For the text-containing cell, return its midpoint in (x, y) coordinate format. 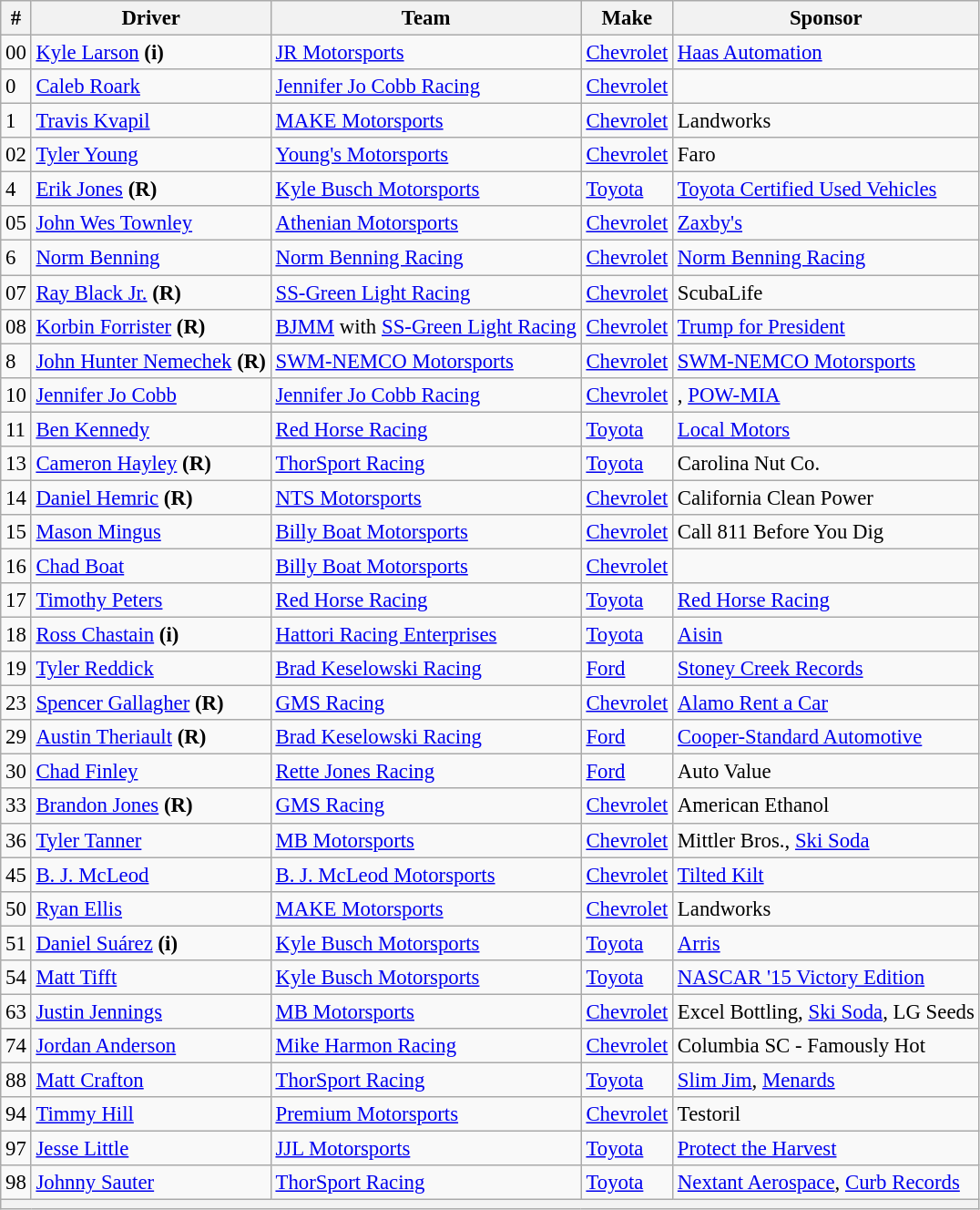
Slim Jim, Menards (827, 1080)
Rette Jones Racing (426, 772)
Daniel Hemric (R) (151, 497)
Matt Crafton (151, 1080)
00 (16, 53)
Mike Harmon Racing (426, 1046)
, POW-MIA (827, 395)
Cooper-Standard Automotive (827, 737)
63 (16, 1011)
13 (16, 464)
Zaxby's (827, 223)
Austin Theriault (R) (151, 737)
John Hunter Nemechek (R) (151, 361)
Chad Boat (151, 566)
Ross Chastain (i) (151, 635)
Matt Tifft (151, 978)
Excel Bottling, Ski Soda, LG Seeds (827, 1011)
Driver (151, 18)
Alamo Rent a Car (827, 703)
Ryan Ellis (151, 908)
Columbia SC - Famously Hot (827, 1046)
Johnny Sauter (151, 1183)
6 (16, 258)
Justin Jennings (151, 1011)
97 (16, 1149)
Tyler Reddick (151, 669)
B. J. McLeod Motorsports (426, 875)
Team (426, 18)
4 (16, 190)
Timmy Hill (151, 1114)
Chad Finley (151, 772)
74 (16, 1046)
Make (627, 18)
Aisin (827, 635)
Premium Motorsports (426, 1114)
51 (16, 943)
17 (16, 600)
NASCAR '15 Victory Edition (827, 978)
Spencer Gallagher (R) (151, 703)
Faro (827, 155)
98 (16, 1183)
23 (16, 703)
1 (16, 121)
Auto Value (827, 772)
05 (16, 223)
18 (16, 635)
BJMM with SS-Green Light Racing (426, 326)
Protect the Harvest (827, 1149)
ScubaLife (827, 292)
Stoney Creek Records (827, 669)
94 (16, 1114)
Call 811 Before You Dig (827, 532)
14 (16, 497)
11 (16, 429)
Cameron Hayley (R) (151, 464)
Athenian Motorsports (426, 223)
Ray Black Jr. (R) (151, 292)
Caleb Roark (151, 87)
08 (16, 326)
Tyler Young (151, 155)
Travis Kvapil (151, 121)
Testoril (827, 1114)
B. J. McLeod (151, 875)
0 (16, 87)
Toyota Certified Used Vehicles (827, 190)
Timothy Peters (151, 600)
33 (16, 806)
Korbin Forrister (R) (151, 326)
Daniel Suárez (i) (151, 943)
88 (16, 1080)
54 (16, 978)
NTS Motorsports (426, 497)
California Clean Power (827, 497)
Erik Jones (R) (151, 190)
Tyler Tanner (151, 840)
JJL Motorsports (426, 1149)
Jesse Little (151, 1149)
Jennifer Jo Cobb (151, 395)
50 (16, 908)
36 (16, 840)
SS-Green Light Racing (426, 292)
Brandon Jones (R) (151, 806)
Nextant Aerospace, Curb Records (827, 1183)
American Ethanol (827, 806)
Kyle Larson (i) (151, 53)
10 (16, 395)
Local Motors (827, 429)
Haas Automation (827, 53)
Tilted Kilt (827, 875)
29 (16, 737)
07 (16, 292)
8 (16, 361)
Ben Kennedy (151, 429)
Mittler Bros., Ski Soda (827, 840)
# (16, 18)
JR Motorsports (426, 53)
02 (16, 155)
15 (16, 532)
16 (16, 566)
Hattori Racing Enterprises (426, 635)
Jordan Anderson (151, 1046)
30 (16, 772)
Mason Mingus (151, 532)
Young's Motorsports (426, 155)
19 (16, 669)
Sponsor (827, 18)
Norm Benning (151, 258)
Arris (827, 943)
Trump for President (827, 326)
45 (16, 875)
John Wes Townley (151, 223)
Carolina Nut Co. (827, 464)
